Scan for the cell matching the given text and deliver its [X, Y] coordinate at center. 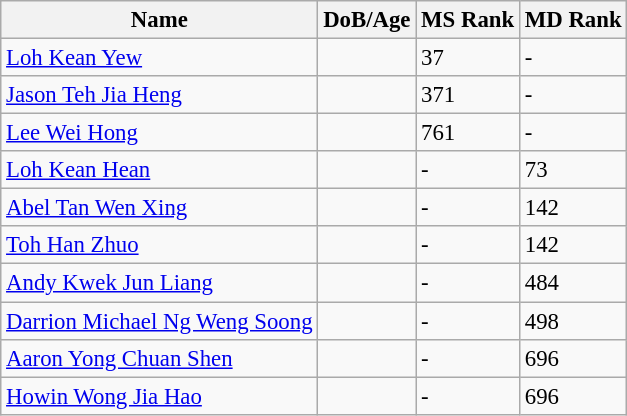
Lee Wei Hong [160, 133]
DoB/Age [367, 20]
MS Rank [468, 20]
Loh Kean Yew [160, 58]
Name [160, 20]
Jason Teh Jia Heng [160, 95]
MD Rank [572, 20]
Aaron Yong Chuan Shen [160, 358]
371 [468, 95]
Loh Kean Hean [160, 170]
Toh Han Zhuo [160, 245]
37 [468, 58]
498 [572, 321]
Darrion Michael Ng Weng Soong [160, 321]
Abel Tan Wen Xing [160, 208]
Howin Wong Jia Hao [160, 396]
761 [468, 133]
484 [572, 283]
Andy Kwek Jun Liang [160, 283]
73 [572, 170]
